Capture the cell that displays the provided text and extract its [x, y] central coordinate. 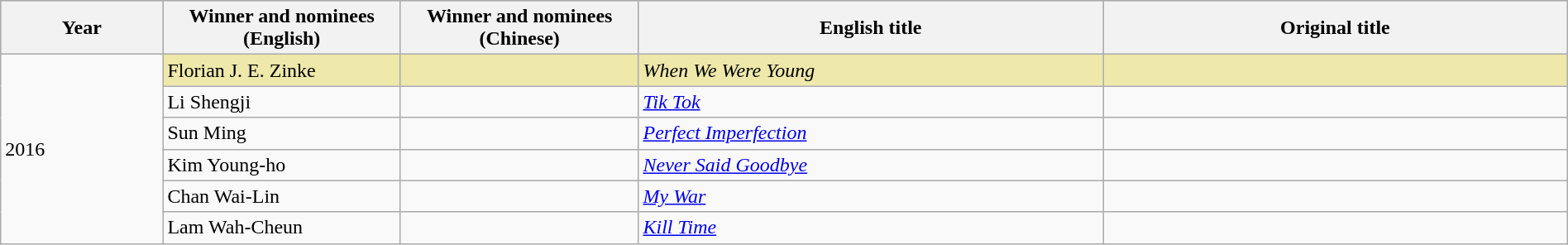
Winner and nominees(English) [282, 28]
2016 [82, 149]
Sun Ming [282, 133]
When We Were Young [871, 70]
Year [82, 28]
Never Said Goodbye [871, 165]
Original title [1336, 28]
Li Shengji [282, 102]
Winner and nominees(Chinese) [519, 28]
Kill Time [871, 228]
Tik Tok [871, 102]
Kim Young-ho [282, 165]
My War [871, 196]
Perfect Imperfection [871, 133]
Florian J. E. Zinke [282, 70]
English title [871, 28]
Chan Wai-Lin [282, 196]
Lam Wah-Cheun [282, 228]
